Find where the given text appears and provide that cell's center as [x, y] coordinate. 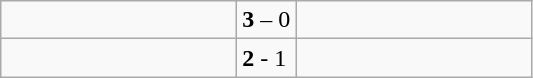
2 - 1 [266, 58]
3 – 0 [266, 20]
